For the text-containing cell, return its midpoint in [X, Y] coordinate format. 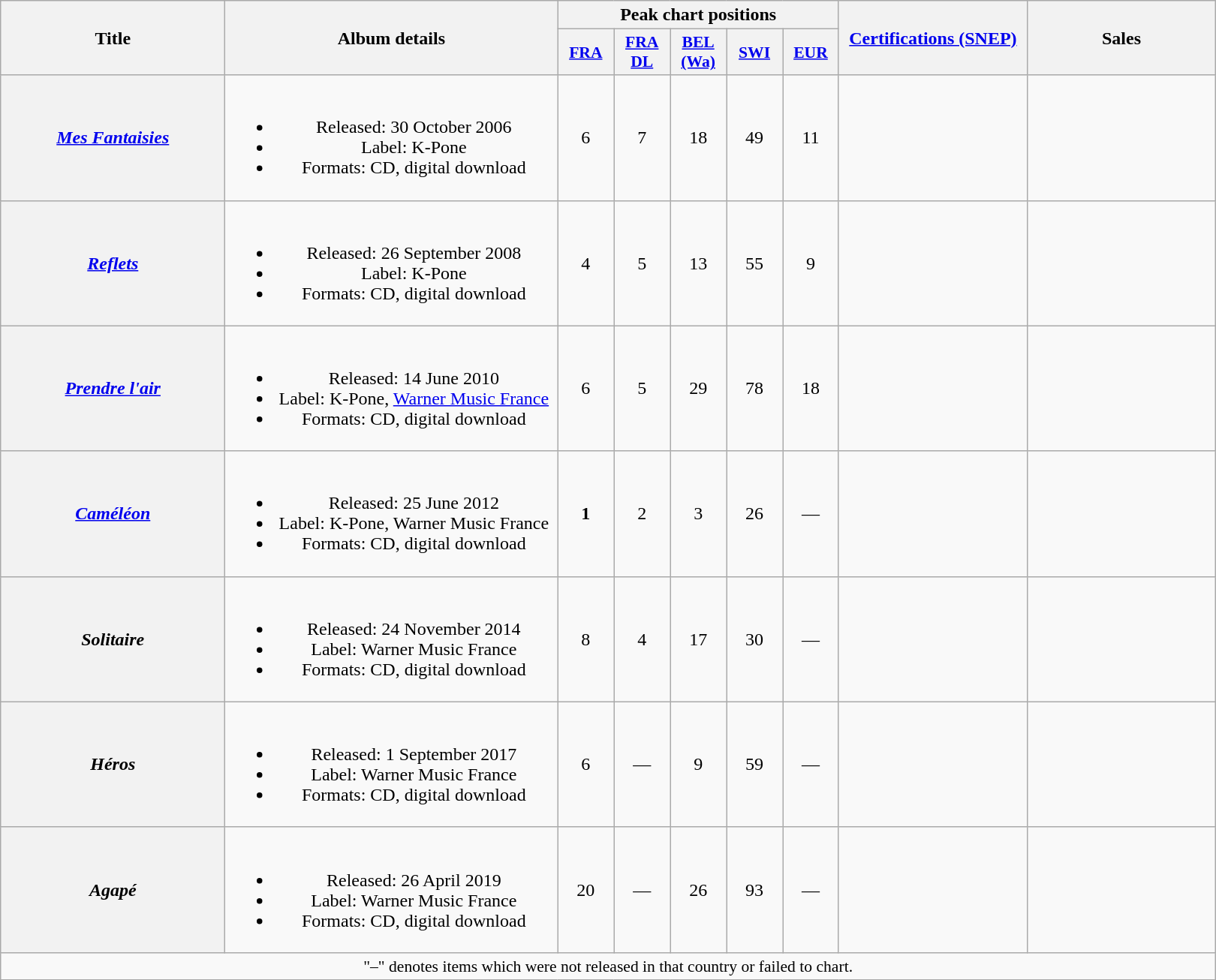
20 [585, 890]
Released: 14 June 2010Label: K-Pone, Warner Music FranceFormats: CD, digital download [392, 389]
BEL(Wa) [698, 53]
3 [698, 513]
Released: 25 June 2012Label: K-Pone, Warner Music FranceFormats: CD, digital download [392, 513]
Album details [392, 38]
1 [585, 513]
EUR [811, 53]
29 [698, 389]
Released: 26 April 2019Label: Warner Music FranceFormats: CD, digital download [392, 890]
Title [113, 38]
Reflets [113, 263]
11 [811, 138]
FRA DL [643, 53]
Certifications (SNEP) [932, 38]
Released: 30 October 2006Label: K-PoneFormats: CD, digital download [392, 138]
78 [755, 389]
Prendre l'air [113, 389]
Héros [113, 764]
Mes Fantaisies [113, 138]
Agapé [113, 890]
SWI [755, 53]
FRA [585, 53]
Peak chart positions [698, 15]
49 [755, 138]
Released: 26 September 2008Label: K-PoneFormats: CD, digital download [392, 263]
55 [755, 263]
7 [643, 138]
2 [643, 513]
93 [755, 890]
8 [585, 639]
Caméléon [113, 513]
"–" denotes items which were not released in that country or failed to chart. [608, 966]
17 [698, 639]
Released: 1 September 2017Label: Warner Music FranceFormats: CD, digital download [392, 764]
59 [755, 764]
Sales [1121, 38]
30 [755, 639]
Solitaire [113, 639]
Released: 24 November 2014Label: Warner Music FranceFormats: CD, digital download [392, 639]
13 [698, 263]
